Search for the cell housing the specified text and yield its (x, y) center coordinate. 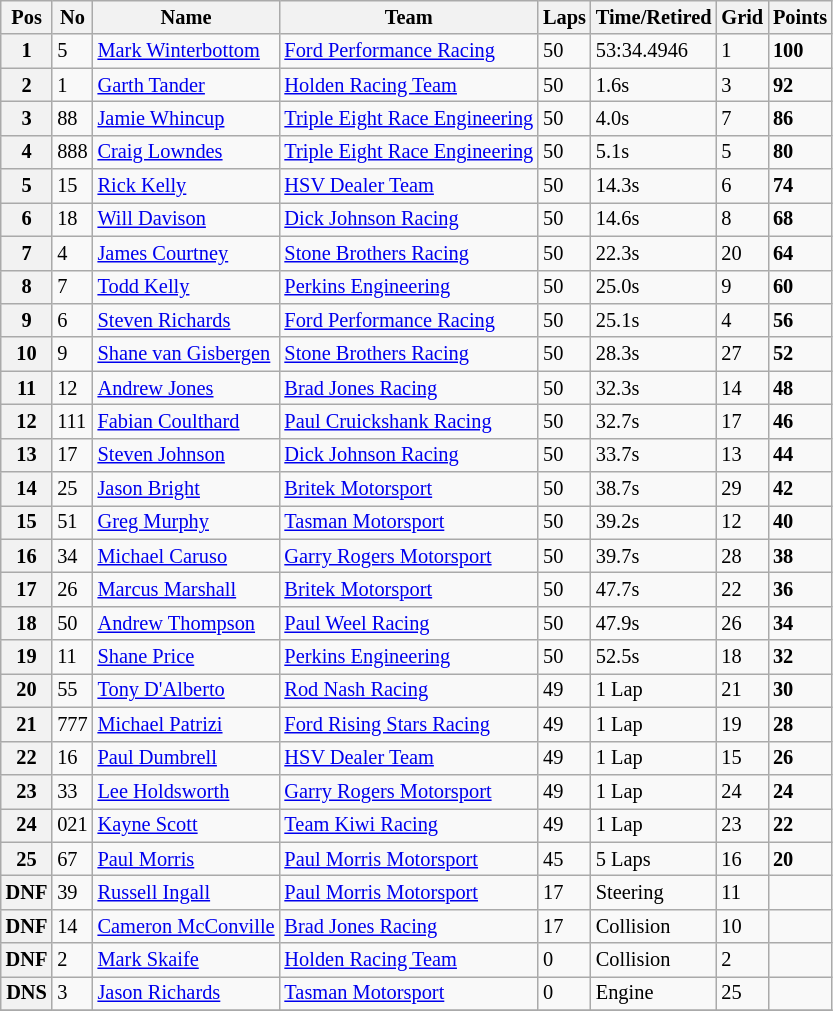
Todd Kelly (186, 287)
1.6s (654, 85)
Pos (27, 17)
60 (800, 287)
32.3s (654, 388)
33 (72, 791)
021 (72, 825)
888 (72, 152)
DNS (27, 993)
Steering (654, 892)
Fabian Coulthard (186, 421)
Paul Weel Racing (408, 623)
33.7s (654, 455)
42 (800, 489)
Paul Cruickshank Racing (408, 421)
Paul Morris (186, 859)
Jamie Whincup (186, 118)
Rick Kelly (186, 186)
39 (72, 892)
James Courtney (186, 253)
5 Laps (654, 859)
Cameron McConville (186, 926)
Steven Johnson (186, 455)
Paul Dumbrell (186, 758)
40 (800, 522)
Tony D'Alberto (186, 690)
30 (800, 690)
88 (72, 118)
25.0s (654, 287)
27 (742, 354)
Engine (654, 993)
55 (72, 690)
28.3s (654, 354)
Michael Patrizi (186, 724)
Laps (564, 17)
56 (800, 320)
53:34.4946 (654, 51)
Michael Caruso (186, 556)
Team Kiwi Racing (408, 825)
64 (800, 253)
Andrew Thompson (186, 623)
74 (800, 186)
Ford Rising Stars Racing (408, 724)
29 (742, 489)
4.0s (654, 118)
14.3s (654, 186)
Russell Ingall (186, 892)
Grid (742, 17)
Points (800, 17)
86 (800, 118)
Steven Richards (186, 320)
5.1s (654, 152)
Shane van Gisbergen (186, 354)
44 (800, 455)
46 (800, 421)
777 (72, 724)
100 (800, 51)
Kayne Scott (186, 825)
80 (800, 152)
Jason Bright (186, 489)
Shane Price (186, 657)
39.2s (654, 522)
Will Davison (186, 219)
Team (408, 17)
68 (800, 219)
Greg Murphy (186, 522)
52 (800, 354)
48 (800, 388)
Lee Holdsworth (186, 791)
Name (186, 17)
45 (564, 859)
Garth Tander (186, 85)
Time/Retired (654, 17)
111 (72, 421)
32 (800, 657)
36 (800, 589)
Marcus Marshall (186, 589)
38 (800, 556)
39.7s (654, 556)
51 (72, 522)
92 (800, 85)
38.7s (654, 489)
No (72, 17)
47.7s (654, 589)
32.7s (654, 421)
Andrew Jones (186, 388)
25.1s (654, 320)
67 (72, 859)
52.5s (654, 657)
Rod Nash Racing (408, 690)
Craig Lowndes (186, 152)
22.3s (654, 253)
47.9s (654, 623)
Mark Winterbottom (186, 51)
Jason Richards (186, 993)
14.6s (654, 219)
Mark Skaife (186, 960)
